Return (X, Y) of the center of cell containing provided text 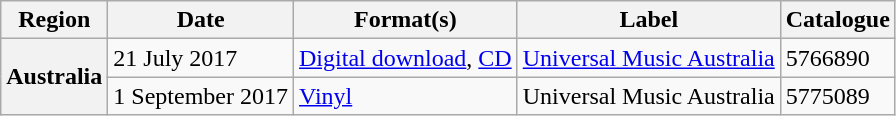
Date (201, 20)
Digital download, CD (406, 58)
21 July 2017 (201, 58)
Format(s) (406, 20)
Label (648, 20)
5766890 (838, 58)
1 September 2017 (201, 96)
Australia (54, 77)
5775089 (838, 96)
Vinyl (406, 96)
Region (54, 20)
Catalogue (838, 20)
